Detect which cell encompasses the target text, then output its [X, Y] center coordinate. 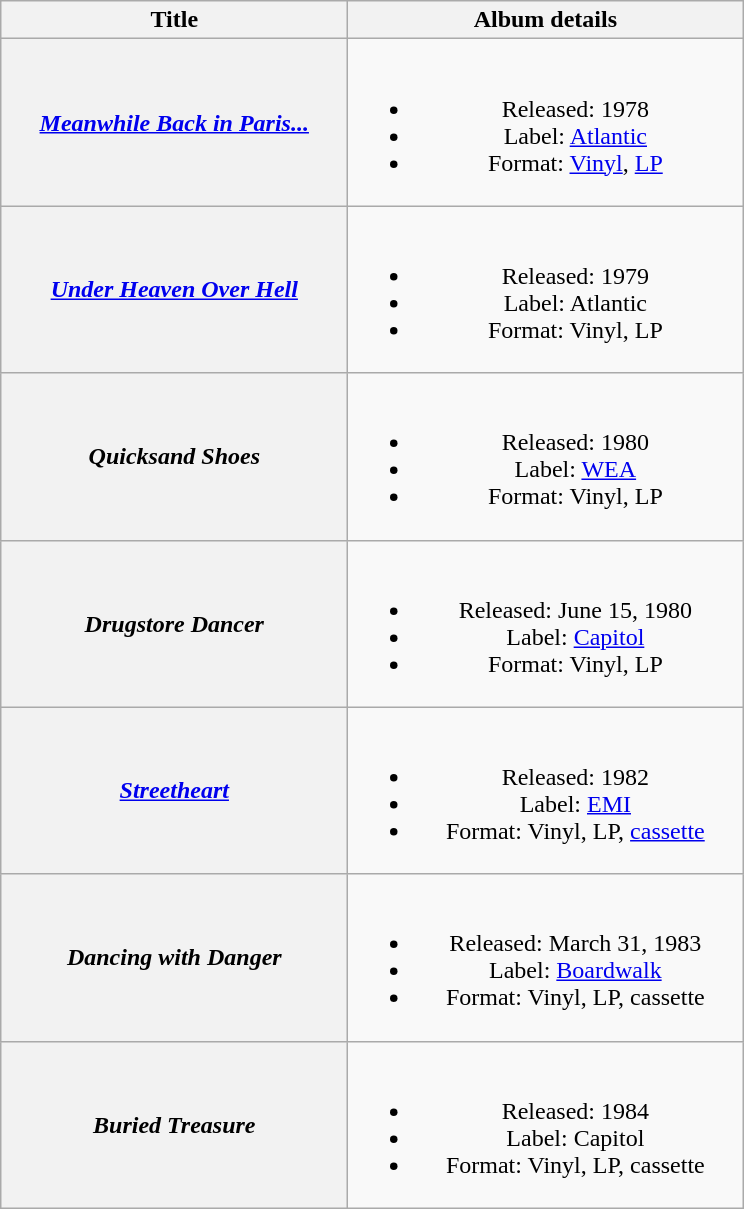
Released: 1984Label: CapitolFormat: Vinyl, LP, cassette [546, 1124]
Released: 1979Label: AtlanticFormat: Vinyl, LP [546, 290]
Streetheart [174, 790]
Dancing with Danger [174, 958]
Meanwhile Back in Paris... [174, 122]
Released: June 15, 1980Label: CapitolFormat: Vinyl, LP [546, 624]
Buried Treasure [174, 1124]
Under Heaven Over Hell [174, 290]
Album details [546, 20]
Released: 1982Label: EMIFormat: Vinyl, LP, cassette [546, 790]
Drugstore Dancer [174, 624]
Released: 1980Label: WEAFormat: Vinyl, LP [546, 456]
Quicksand Shoes [174, 456]
Title [174, 20]
Released: 1978Label: AtlanticFormat: Vinyl, LP [546, 122]
Released: March 31, 1983Label: BoardwalkFormat: Vinyl, LP, cassette [546, 958]
